Provide the [x, y] coordinate of the cell's center where the given text is located.  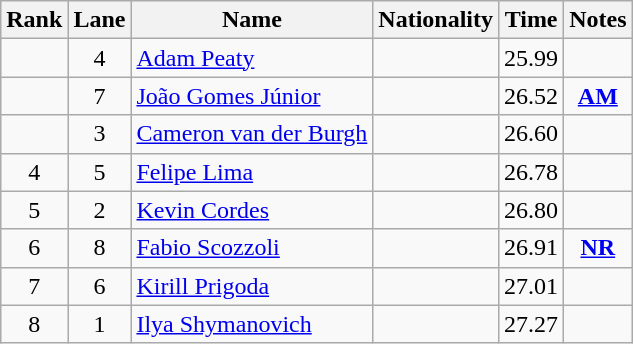
Kirill Prigoda [252, 286]
Notes [598, 20]
Time [532, 20]
Fabio Scozzoli [252, 248]
26.78 [532, 172]
AM [598, 96]
João Gomes Júnior [252, 96]
2 [100, 210]
26.52 [532, 96]
1 [100, 324]
Felipe Lima [252, 172]
NR [598, 248]
Rank [34, 20]
Name [252, 20]
27.01 [532, 286]
3 [100, 134]
26.80 [532, 210]
Cameron van der Burgh [252, 134]
27.27 [532, 324]
Nationality [436, 20]
Adam Peaty [252, 58]
26.91 [532, 248]
26.60 [532, 134]
Ilya Shymanovich [252, 324]
Lane [100, 20]
25.99 [532, 58]
Kevin Cordes [252, 210]
